For the text-containing cell, return its midpoint in [X, Y] coordinate format. 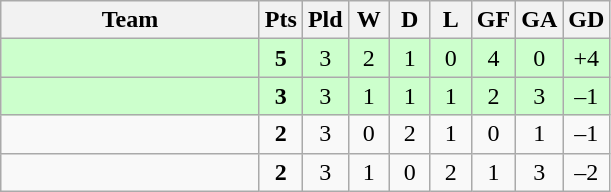
GD [586, 20]
Team [130, 20]
Pts [280, 20]
D [410, 20]
L [450, 20]
–2 [586, 172]
GA [540, 20]
Pld [325, 20]
+4 [586, 58]
4 [493, 58]
W [368, 20]
GF [493, 20]
5 [280, 58]
